Output the [x, y] coordinate of the center of the cell containing the given text.  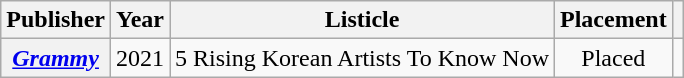
Year [140, 20]
Publisher [56, 20]
Grammy [56, 58]
Listicle [362, 20]
Placed [614, 58]
2021 [140, 58]
Placement [614, 20]
5 Rising Korean Artists To Know Now [362, 58]
